Locate the cell with the specified text and output its [x, y] center coordinate. 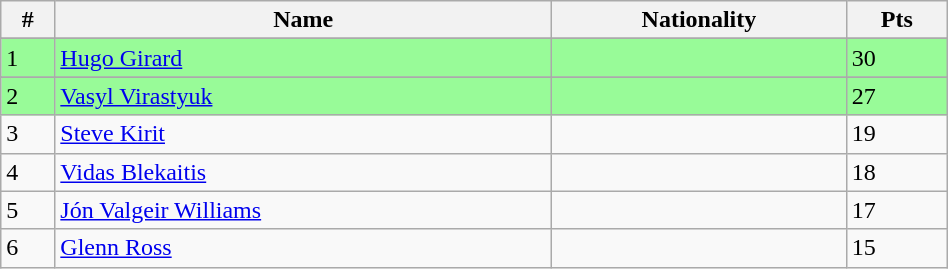
Jón Valgeir Williams [304, 210]
1 [28, 58]
6 [28, 248]
Name [304, 20]
17 [896, 210]
2 [28, 96]
15 [896, 248]
3 [28, 134]
Vidas Blekaitis [304, 172]
Steve Kirit [304, 134]
19 [896, 134]
27 [896, 96]
5 [28, 210]
Pts [896, 20]
30 [896, 58]
Nationality [700, 20]
Hugo Girard [304, 58]
18 [896, 172]
Vasyl Virastyuk [304, 96]
Glenn Ross [304, 248]
# [28, 20]
4 [28, 172]
